Provide the (X, Y) coordinate of the cell's center where the given text is located.  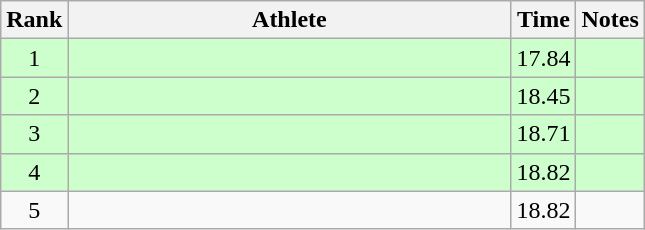
4 (34, 172)
5 (34, 210)
Notes (610, 20)
Rank (34, 20)
3 (34, 134)
2 (34, 96)
17.84 (544, 58)
Time (544, 20)
18.71 (544, 134)
18.45 (544, 96)
Athlete (290, 20)
1 (34, 58)
